Capture the cell that displays the provided text and extract its [X, Y] central coordinate. 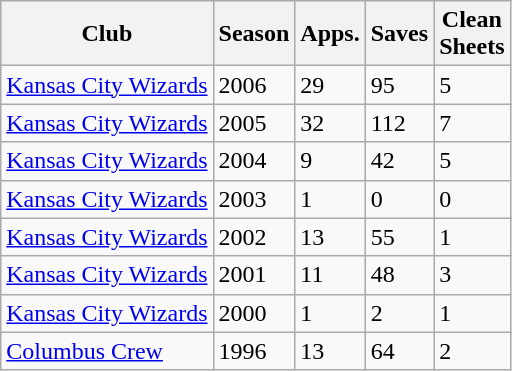
2003 [254, 199]
2006 [254, 85]
112 [399, 123]
11 [330, 275]
Columbus Crew [107, 351]
95 [399, 85]
2001 [254, 275]
Club [107, 34]
CleanSheets [472, 34]
32 [330, 123]
48 [399, 275]
Season [254, 34]
Saves [399, 34]
64 [399, 351]
55 [399, 237]
29 [330, 85]
2004 [254, 161]
Apps. [330, 34]
3 [472, 275]
9 [330, 161]
42 [399, 161]
2002 [254, 237]
7 [472, 123]
1996 [254, 351]
2000 [254, 313]
2005 [254, 123]
